Scan for the cell matching the given text and deliver its (X, Y) coordinate at center. 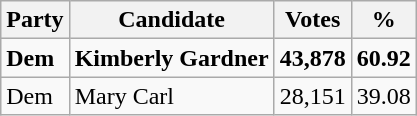
60.92 (384, 58)
Mary Carl (172, 96)
% (384, 20)
Candidate (172, 20)
Party (35, 20)
43,878 (312, 58)
39.08 (384, 96)
28,151 (312, 96)
Kimberly Gardner (172, 58)
Votes (312, 20)
